For the text-containing cell, return its midpoint in (X, Y) coordinate format. 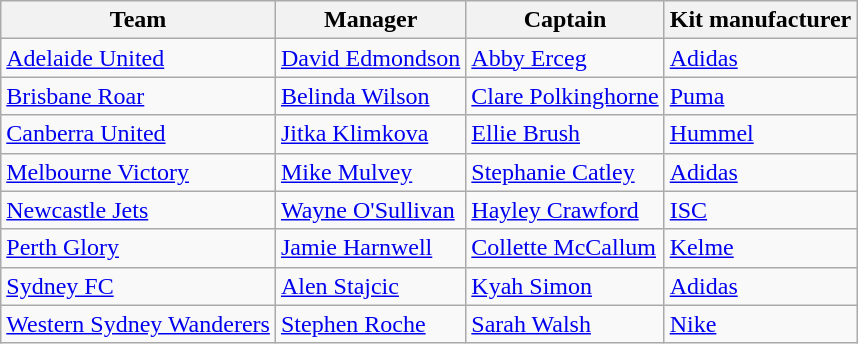
Jitka Klimkova (370, 134)
Kelme (760, 248)
Nike (760, 324)
Manager (370, 20)
Adelaide United (138, 58)
Newcastle Jets (138, 210)
Alen Stajcic (370, 286)
Captain (565, 20)
Collette McCallum (565, 248)
Sydney FC (138, 286)
Stephen Roche (370, 324)
ISC (760, 210)
David Edmondson (370, 58)
Hayley Crawford (565, 210)
Ellie Brush (565, 134)
Hummel (760, 134)
Abby Erceg (565, 58)
Canberra United (138, 134)
Sarah Walsh (565, 324)
Brisbane Roar (138, 96)
Melbourne Victory (138, 172)
Clare Polkinghorne (565, 96)
Puma (760, 96)
Western Sydney Wanderers (138, 324)
Belinda Wilson (370, 96)
Mike Mulvey (370, 172)
Kit manufacturer (760, 20)
Jamie Harnwell (370, 248)
Wayne O'Sullivan (370, 210)
Kyah Simon (565, 286)
Stephanie Catley (565, 172)
Team (138, 20)
Perth Glory (138, 248)
